Pinpoint the cell where the given text exists, returning its (x, y) midpoint coordinate. 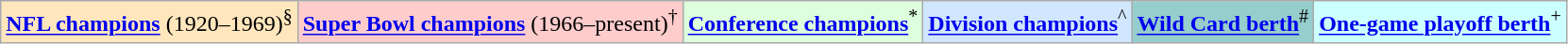
NFL champions (1920–1969)§ (149, 22)
Super Bowl champions (1966–present)† (490, 22)
Wild Card berth# (1223, 22)
Division champions^ (1027, 22)
One-game playoff berth+ (1441, 22)
Conference champions* (802, 22)
